Find where the given text appears and provide that cell's center as (x, y) coordinate. 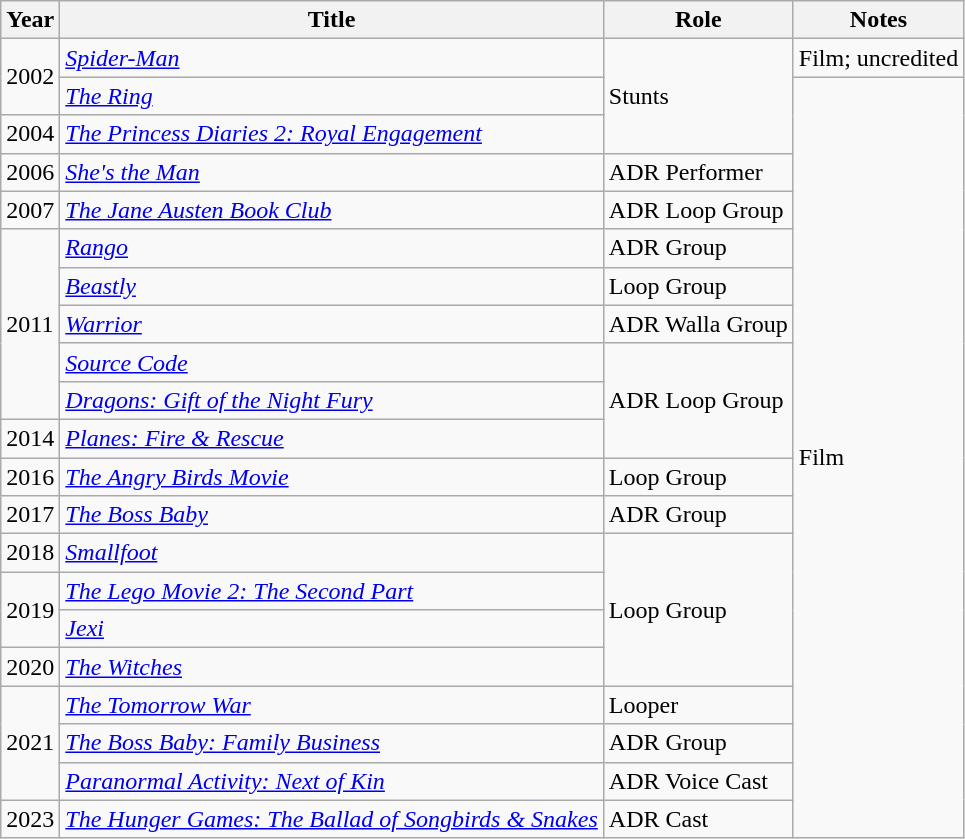
The Hunger Games: The Ballad of Songbirds & Snakes (332, 819)
2019 (30, 610)
She's the Man (332, 172)
ADR Walla Group (698, 324)
The Jane Austen Book Club (332, 210)
2021 (30, 743)
Role (698, 20)
Film; uncredited (878, 58)
Year (30, 20)
2014 (30, 438)
The Boss Baby (332, 515)
2004 (30, 134)
Spider-Man (332, 58)
2002 (30, 77)
2016 (30, 477)
Smallfoot (332, 553)
Planes: Fire & Rescue (332, 438)
The Lego Movie 2: The Second Part (332, 591)
Warrior (332, 324)
ADR Performer (698, 172)
Paranormal Activity: Next of Kin (332, 781)
2023 (30, 819)
Jexi (332, 629)
The Witches (332, 667)
Notes (878, 20)
2007 (30, 210)
Rango (332, 248)
2011 (30, 324)
The Princess Diaries 2: Royal Engagement (332, 134)
Source Code (332, 362)
The Tomorrow War (332, 705)
The Angry Birds Movie (332, 477)
Film (878, 458)
ADR Cast (698, 819)
Dragons: Gift of the Night Fury (332, 400)
2020 (30, 667)
Title (332, 20)
The Ring (332, 96)
2018 (30, 553)
2017 (30, 515)
Stunts (698, 96)
Beastly (332, 286)
ADR Voice Cast (698, 781)
2006 (30, 172)
The Boss Baby: Family Business (332, 743)
Looper (698, 705)
